Detect which cell encompasses the target text, then output its (x, y) center coordinate. 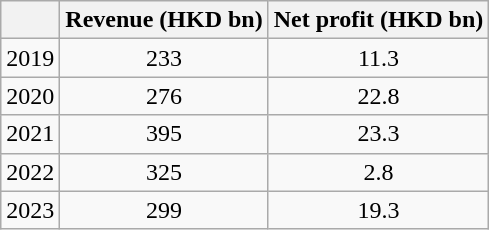
23.3 (378, 134)
325 (164, 172)
2022 (30, 172)
2021 (30, 134)
276 (164, 96)
22.8 (378, 96)
2023 (30, 210)
2020 (30, 96)
11.3 (378, 58)
Net profit (HKD bn) (378, 20)
395 (164, 134)
2.8 (378, 172)
2019 (30, 58)
299 (164, 210)
233 (164, 58)
19.3 (378, 210)
Revenue (HKD bn) (164, 20)
